Capture the cell that displays the provided text and extract its [x, y] central coordinate. 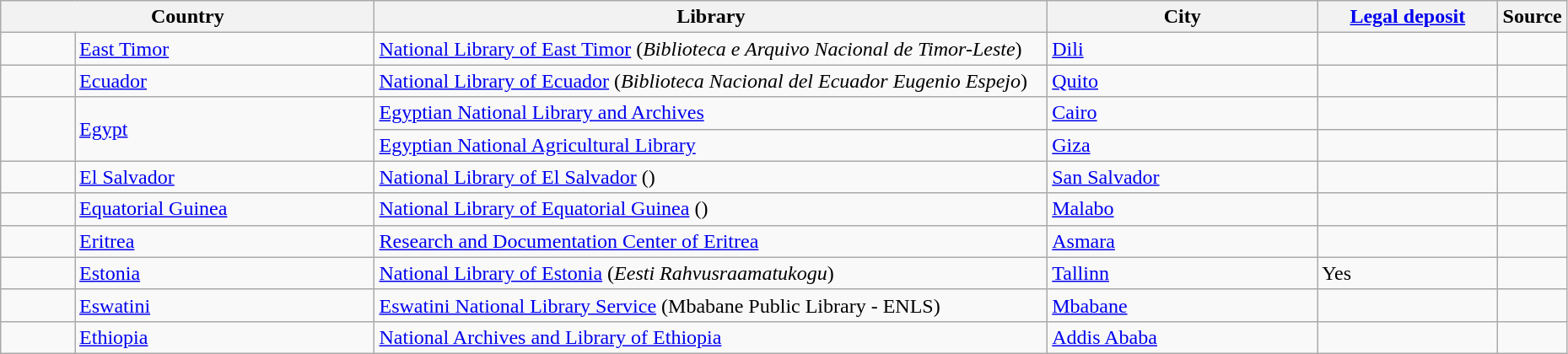
East Timor [224, 49]
Ethiopia [224, 337]
Egypt [224, 129]
Cairo [1183, 113]
Legal deposit [1408, 17]
Quito [1183, 81]
Malabo [1183, 209]
Estonia [224, 273]
Eswatini National Library Service (Mbabane Public Library - ENLS) [711, 305]
National Archives and Library of Ethiopia [711, 337]
Equatorial Guinea [224, 209]
National Library of Equatorial Guinea () [711, 209]
Source [1532, 17]
Research and Documentation Center of Eritrea [711, 241]
Yes [1408, 273]
National Library of Estonia (Eesti Rahvusraamatukogu) [711, 273]
Ecuador [224, 81]
San Salvador [1183, 177]
Eritrea [224, 241]
Tallinn [1183, 273]
National Library of Ecuador (Biblioteca Nacional del Ecuador Eugenio Espejo) [711, 81]
Asmara [1183, 241]
El Salvador [224, 177]
National Library of East Timor (Biblioteca e Arquivo Nacional de Timor-Leste) [711, 49]
City [1183, 17]
Library [711, 17]
Egyptian National Library and Archives [711, 113]
Eswatini [224, 305]
Addis Ababa [1183, 337]
Egyptian National Agricultural Library [711, 145]
Mbabane [1183, 305]
Giza [1183, 145]
Country [187, 17]
National Library of El Salvador () [711, 177]
Dili [1183, 49]
